Search for the cell housing the specified text and yield its [x, y] center coordinate. 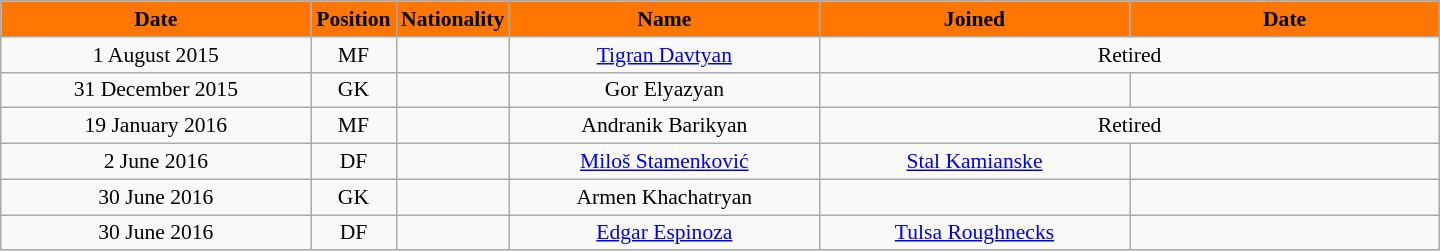
Tulsa Roughnecks [974, 233]
Name [664, 19]
Edgar Espinoza [664, 233]
2 June 2016 [156, 162]
1 August 2015 [156, 55]
Tigran Davtyan [664, 55]
Stal Kamianske [974, 162]
Position [354, 19]
31 December 2015 [156, 90]
Joined [974, 19]
Miloš Stamenković [664, 162]
Nationality [452, 19]
Andranik Barikyan [664, 126]
Armen Khachatryan [664, 197]
19 January 2016 [156, 126]
Gor Elyazyan [664, 90]
